Detect which cell encompasses the target text, then output its [X, Y] center coordinate. 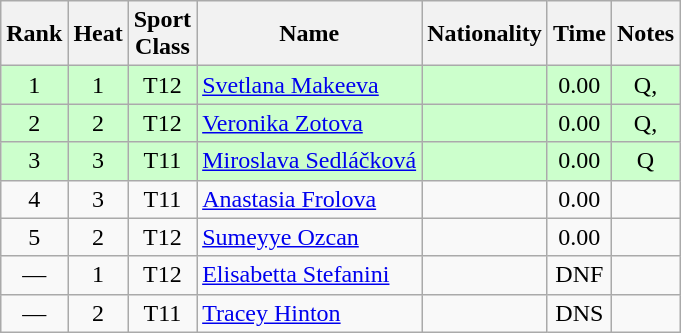
Rank [34, 34]
Miroslava Sedláčková [310, 161]
Elisabetta Stefanini [310, 275]
DNF [579, 275]
Svetlana Makeeva [310, 85]
SportClass [162, 34]
Name [310, 34]
Q [645, 161]
Veronika Zotova [310, 123]
4 [34, 199]
Time [579, 34]
Tracey Hinton [310, 313]
DNS [579, 313]
Nationality [485, 34]
Heat [98, 34]
Notes [645, 34]
Sumeyye Ozcan [310, 237]
Anastasia Frolova [310, 199]
5 [34, 237]
